Search for the cell housing the specified text and yield its [x, y] center coordinate. 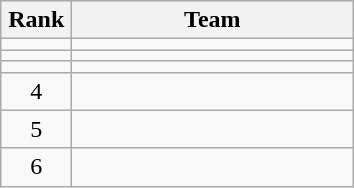
5 [36, 129]
6 [36, 167]
Team [212, 20]
Rank [36, 20]
4 [36, 91]
